Search for the cell housing the specified text and yield its [X, Y] center coordinate. 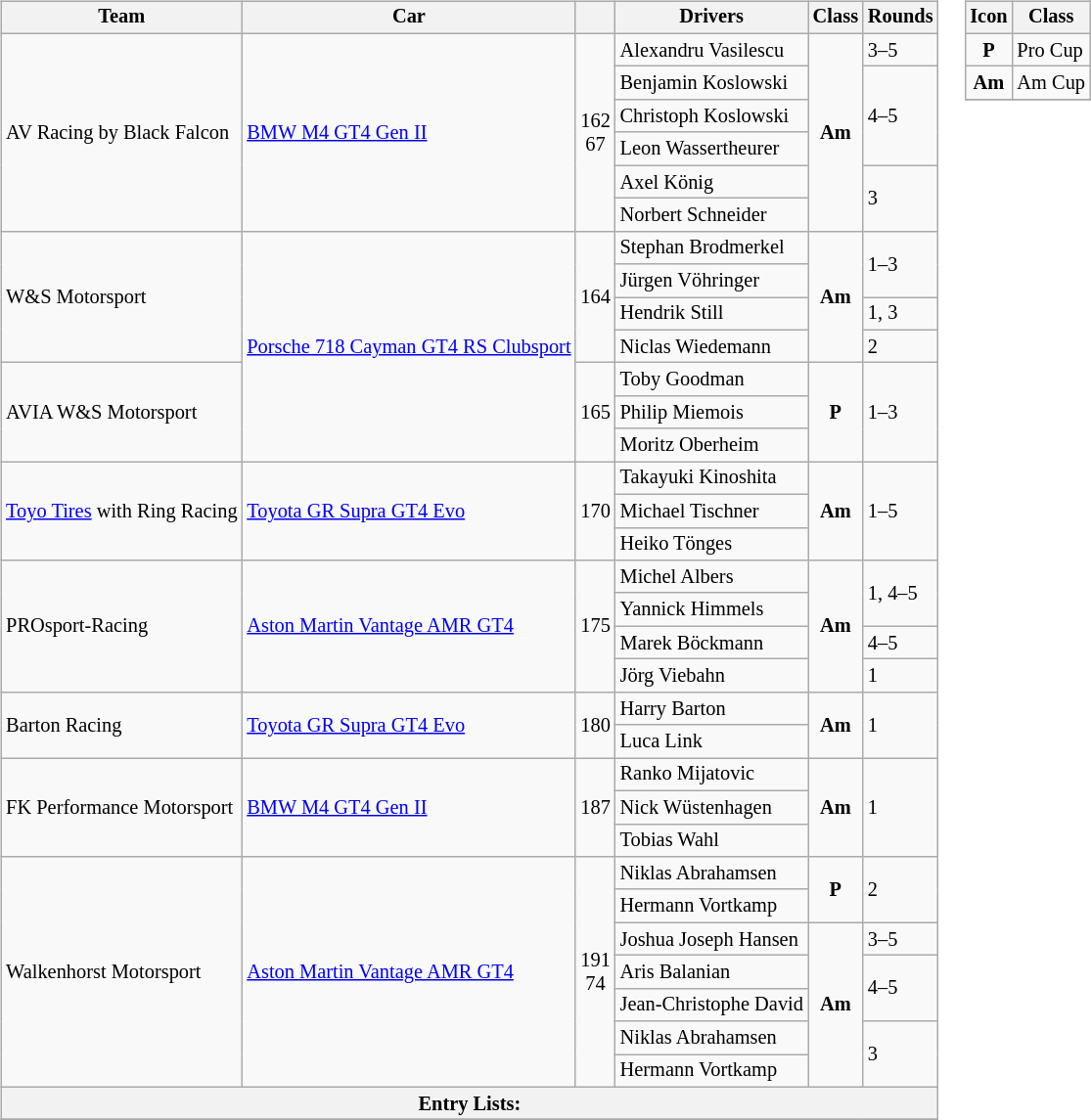
Philip Miemois [712, 413]
Am Cup [1051, 83]
Team [121, 18]
1, 3 [900, 314]
PROsport-Racing [121, 626]
Icon [988, 18]
Nick Wüstenhagen [712, 807]
Joshua Joseph Hansen [712, 939]
Luca Link [712, 741]
187 [595, 808]
Christoph Koslowski [712, 116]
164 [595, 297]
16267 [595, 132]
1, 4–5 [900, 593]
Toby Goodman [712, 380]
Heiko Tönges [712, 544]
Michel Albers [712, 577]
Stephan Brodmerkel [712, 247]
Tobias Wahl [712, 840]
Marek Böckmann [712, 643]
170 [595, 511]
Yannick Himmels [712, 609]
Alexandru Vasilescu [712, 50]
180 [595, 724]
Norbert Schneider [712, 215]
Harry Barton [712, 708]
AV Racing by Black Falcon [121, 132]
Walkenhorst Motorsport [121, 972]
Car [409, 18]
Moritz Oberheim [712, 445]
175 [595, 626]
Toyo Tires with Ring Racing [121, 511]
Aris Balanian [712, 972]
Hendrik Still [712, 314]
Axel König [712, 182]
FK Performance Motorsport [121, 808]
Niclas Wiedemann [712, 346]
Jörg Viebahn [712, 676]
Barton Racing [121, 724]
AVIA W&S Motorsport [121, 413]
165 [595, 413]
Jürgen Vöhringer [712, 281]
Drivers [712, 18]
Entry Lists: [470, 1103]
Michael Tischner [712, 511]
Takayuki Kinoshita [712, 478]
19174 [595, 972]
Porsche 718 Cayman GT4 RS Clubsport [409, 346]
W&S Motorsport [121, 297]
Ranko Mijatovic [712, 775]
Rounds [900, 18]
1–5 [900, 511]
Benjamin Koslowski [712, 83]
Jean-Christophe David [712, 1005]
Leon Wassertheurer [712, 149]
Pro Cup [1051, 50]
